Search for the cell housing the specified text and yield its (X, Y) center coordinate. 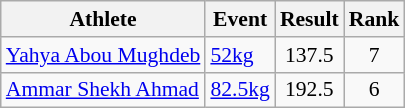
Ammar Shekh Ahmad (104, 90)
Rank (374, 19)
Yahya Abou Mughdeb (104, 55)
192.5 (310, 90)
6 (374, 90)
Result (310, 19)
82.5kg (240, 90)
Event (240, 19)
7 (374, 55)
Athlete (104, 19)
52kg (240, 55)
137.5 (310, 55)
